Find where the given text appears and provide that cell's center as [X, Y] coordinate. 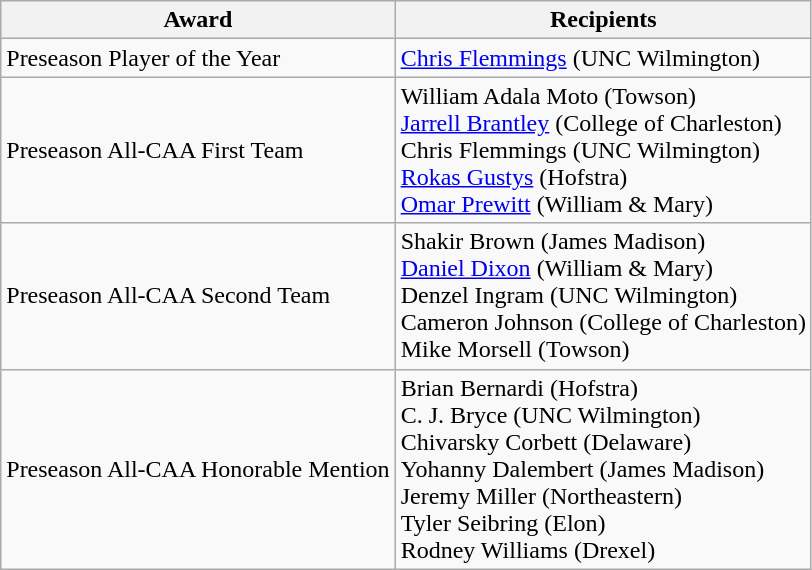
Preseason All-CAA First Team [198, 150]
Preseason All-CAA Second Team [198, 296]
Preseason All-CAA Honorable Mention [198, 469]
Recipients [603, 20]
Preseason Player of the Year [198, 58]
Chris Flemmings (UNC Wilmington) [603, 58]
Award [198, 20]
